Scan for the cell matching the given text and deliver its [X, Y] coordinate at center. 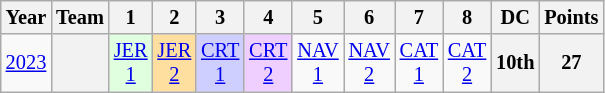
6 [370, 17]
3 [220, 17]
4 [268, 17]
CRT1 [220, 63]
JER1 [131, 63]
8 [467, 17]
CAT1 [419, 63]
Year [26, 17]
NAV2 [370, 63]
2023 [26, 63]
JER2 [174, 63]
Team [80, 17]
NAV1 [318, 63]
2 [174, 17]
CRT2 [268, 63]
1 [131, 17]
CAT2 [467, 63]
27 [571, 63]
7 [419, 17]
Points [571, 17]
5 [318, 17]
DC [515, 17]
10th [515, 63]
